From the cell containing the given text, extract its center point as [x, y] coordinate. 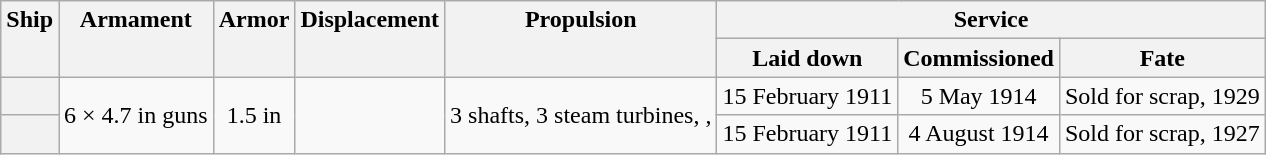
Displacement [370, 39]
Armament [136, 39]
6 × 4.7 in guns [136, 115]
Ship [30, 39]
4 August 1914 [979, 134]
Armor [254, 39]
Sold for scrap, 1927 [1162, 134]
Laid down [808, 58]
Commissioned [979, 58]
3 shafts, 3 steam turbines, , [581, 115]
5 May 1914 [979, 96]
Service [991, 20]
Sold for scrap, 1929 [1162, 96]
Propulsion [581, 39]
Fate [1162, 58]
1.5 in [254, 115]
